Capture the cell that displays the provided text and extract its (X, Y) central coordinate. 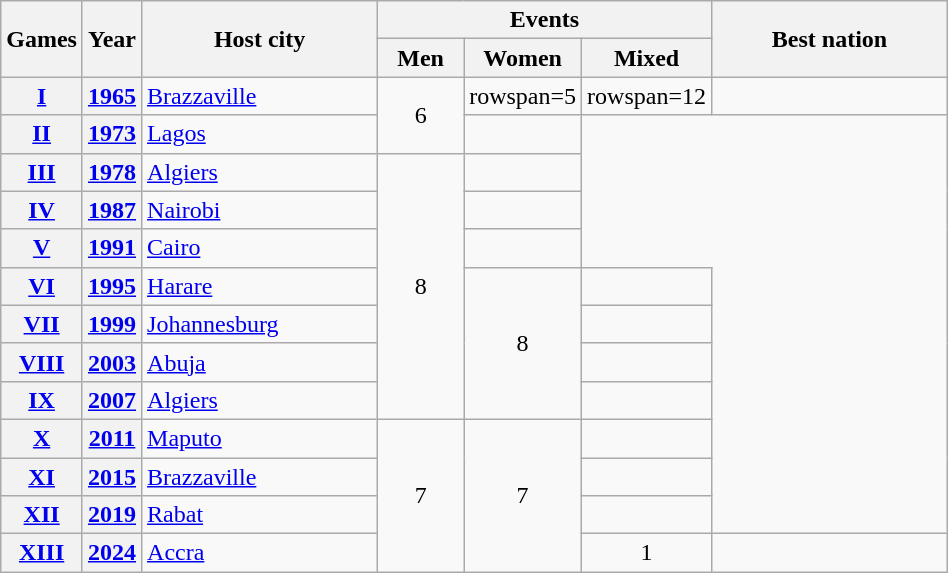
X (42, 438)
VII (42, 324)
2015 (112, 477)
I (42, 96)
2019 (112, 515)
Johannesburg (260, 324)
1987 (112, 210)
Mixed (647, 58)
Rabat (260, 515)
Women (523, 58)
1978 (112, 172)
V (42, 248)
Events (545, 20)
Men (421, 58)
XII (42, 515)
Games (42, 39)
rowspan=12 (647, 96)
2024 (112, 553)
1973 (112, 134)
1991 (112, 248)
Year (112, 39)
Accra (260, 553)
III (42, 172)
VI (42, 286)
1965 (112, 96)
Nairobi (260, 210)
Cairo (260, 248)
Abuja (260, 362)
2003 (112, 362)
Best nation (829, 39)
IV (42, 210)
XI (42, 477)
1995 (112, 286)
rowspan=5 (523, 96)
2011 (112, 438)
Lagos (260, 134)
Maputo (260, 438)
6 (421, 115)
1 (647, 553)
II (42, 134)
Harare (260, 286)
IX (42, 400)
Host city (260, 39)
XIII (42, 553)
VIII (42, 362)
1999 (112, 324)
2007 (112, 400)
